Identify which cell holds the provided text, then report its (X, Y) central coordinate. 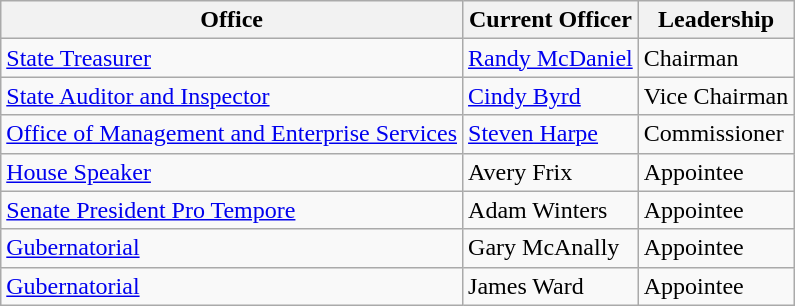
Senate President Pro Tempore (232, 210)
James Ward (551, 286)
Randy McDaniel (551, 58)
Cindy Byrd (551, 96)
Commissioner (716, 134)
Steven Harpe (551, 134)
State Treasurer (232, 58)
House Speaker (232, 172)
Office (232, 20)
Leadership (716, 20)
Avery Frix (551, 172)
Chairman (716, 58)
State Auditor and Inspector (232, 96)
Vice Chairman (716, 96)
Current Officer (551, 20)
Gary McAnally (551, 248)
Adam Winters (551, 210)
Office of Management and Enterprise Services (232, 134)
